Find where the given text appears and provide that cell's center as (x, y) coordinate. 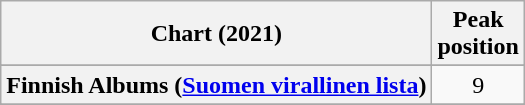
Finnish Albums (Suomen virallinen lista) (216, 85)
Chart (2021) (216, 34)
9 (478, 85)
Peakposition (478, 34)
